Return the (x, y) coordinate for the center point of the cell that contains the specified text.  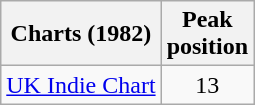
Peakposition (207, 34)
Charts (1982) (81, 34)
UK Indie Chart (81, 85)
13 (207, 85)
